Determine the (x, y) coordinate at the center of the cell enclosing the given text.  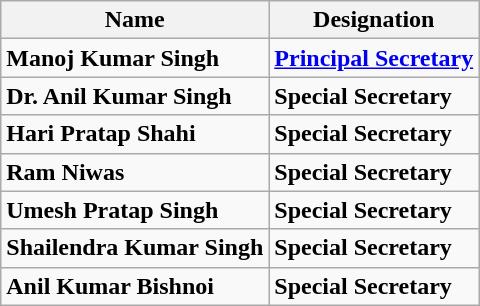
Shailendra Kumar Singh (135, 248)
Name (135, 20)
Ram Niwas (135, 172)
Principal Secretary (374, 58)
Designation (374, 20)
Dr. Anil Kumar Singh (135, 96)
Hari Pratap Shahi (135, 134)
Manoj Kumar Singh (135, 58)
Anil Kumar Bishnoi (135, 286)
Umesh Pratap Singh (135, 210)
